Detect which cell encompasses the target text, then output its [x, y] center coordinate. 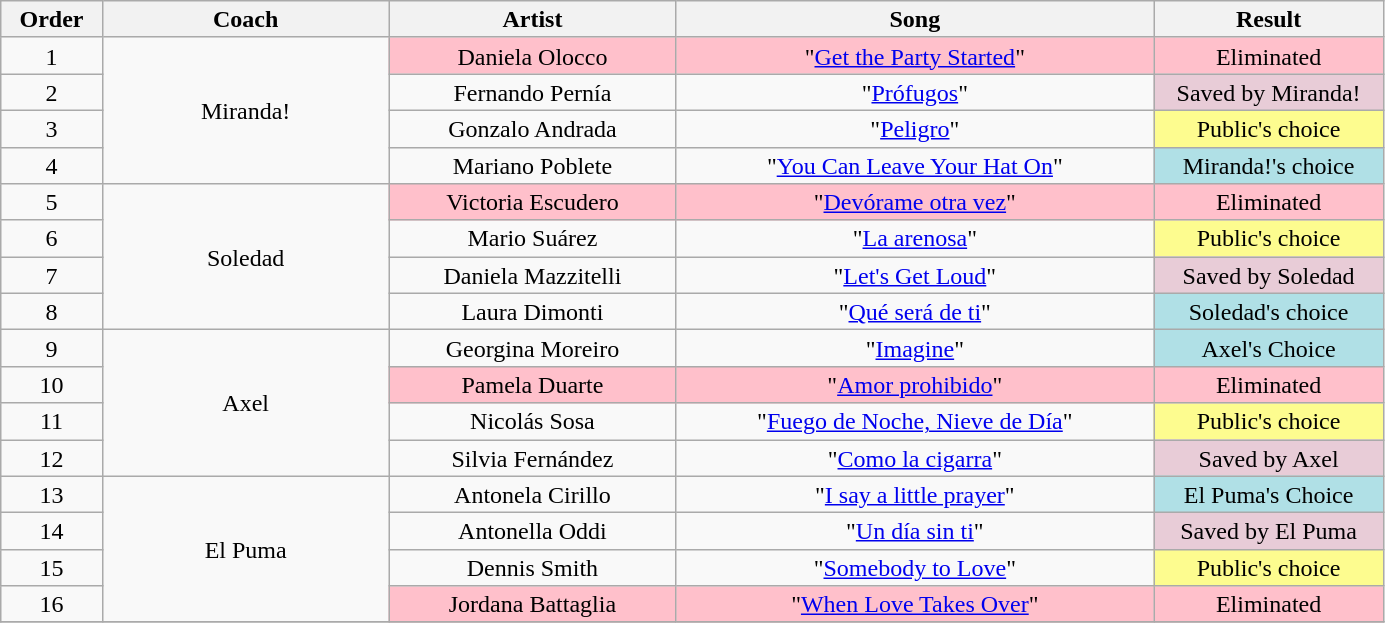
Silvia Fernández [532, 458]
1 [52, 56]
Order [52, 20]
15 [52, 568]
Dennis Smith [532, 568]
Antonela Cirillo [532, 494]
12 [52, 458]
Fernando Pernía [532, 92]
El Puma's Choice [1269, 494]
Daniela Mazzitelli [532, 276]
Coach [246, 20]
Soledad [246, 257]
El Puma [246, 549]
"Un día sin ti" [915, 532]
Mariano Poblete [532, 166]
Jordana Battaglia [532, 604]
"Peligro" [915, 128]
7 [52, 276]
Saved by Axel [1269, 458]
"Fuego de Noche, Nieve de Día" [915, 422]
"Qué será de ti" [915, 312]
Mario Suárez [532, 238]
10 [52, 384]
4 [52, 166]
"You Can Leave Your Hat On" [915, 166]
Axel [246, 403]
6 [52, 238]
Song [915, 20]
Daniela Olocco [532, 56]
3 [52, 128]
11 [52, 422]
16 [52, 604]
"Prófugos" [915, 92]
Saved by Soledad [1269, 276]
Nicolás Sosa [532, 422]
"Amor prohibido" [915, 384]
"I say a little prayer" [915, 494]
13 [52, 494]
Soledad's choice [1269, 312]
5 [52, 202]
"Let's Get Loud" [915, 276]
Georgina Moreiro [532, 348]
Pamela Duarte [532, 384]
"Como la cigarra" [915, 458]
Antonella Oddi [532, 532]
Laura Dimonti [532, 312]
"Devórame otra vez" [915, 202]
8 [52, 312]
"When Love Takes Over" [915, 604]
"Get the Party Started" [915, 56]
Gonzalo Andrada [532, 128]
Miranda! [246, 110]
"Somebody to Love" [915, 568]
Saved by El Puma [1269, 532]
9 [52, 348]
14 [52, 532]
2 [52, 92]
Victoria Escudero [532, 202]
Axel's Choice [1269, 348]
"La arenosa" [915, 238]
Miranda!'s choice [1269, 166]
Artist [532, 20]
Saved by Miranda! [1269, 92]
Result [1269, 20]
"Imagine" [915, 348]
